Detect which cell encompasses the target text, then output its [x, y] center coordinate. 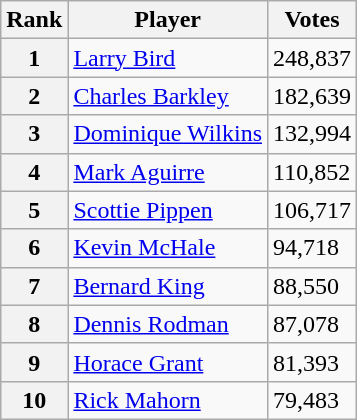
81,393 [312, 362]
94,718 [312, 248]
132,994 [312, 134]
248,837 [312, 58]
Kevin McHale [168, 248]
182,639 [312, 96]
Charles Barkley [168, 96]
79,483 [312, 400]
Dominique Wilkins [168, 134]
110,852 [312, 172]
Player [168, 20]
9 [34, 362]
2 [34, 96]
88,550 [312, 286]
Horace Grant [168, 362]
Bernard King [168, 286]
5 [34, 210]
106,717 [312, 210]
3 [34, 134]
7 [34, 286]
10 [34, 400]
Rick Mahorn [168, 400]
Votes [312, 20]
6 [34, 248]
4 [34, 172]
87,078 [312, 324]
Dennis Rodman [168, 324]
1 [34, 58]
Rank [34, 20]
Scottie Pippen [168, 210]
Larry Bird [168, 58]
8 [34, 324]
Mark Aguirre [168, 172]
